Capture the cell that displays the provided text and extract its [X, Y] central coordinate. 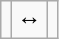
↔ [30, 20]
